Determine the [x, y] coordinate at the center of the cell enclosing the given text.  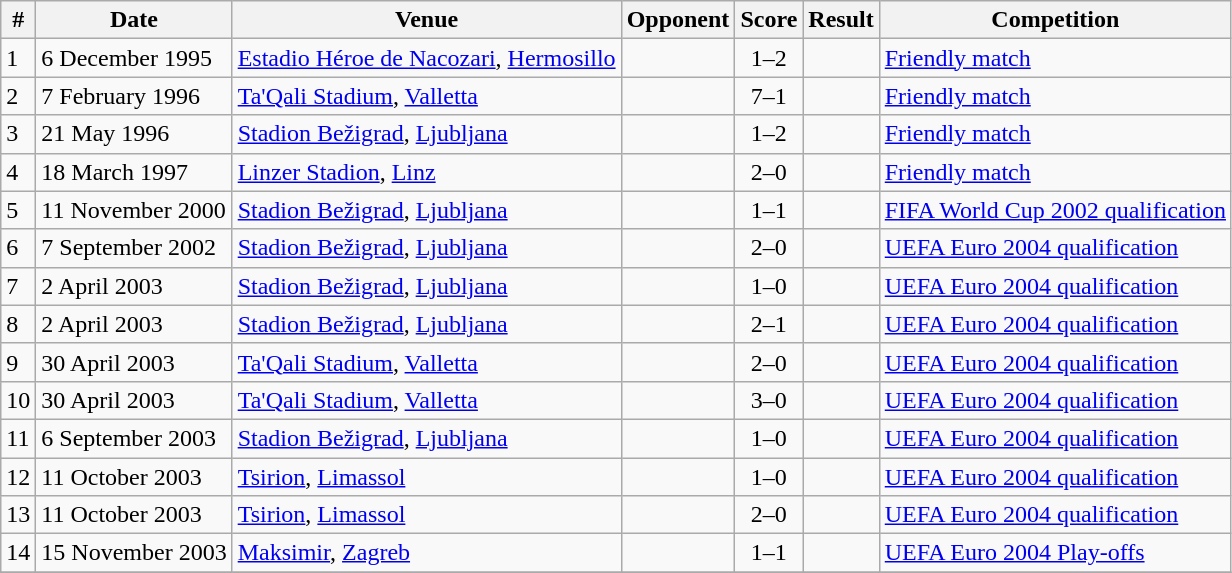
7 [18, 286]
7 September 2002 [134, 248]
3–0 [769, 400]
UEFA Euro 2004 Play-offs [1055, 553]
1 [18, 58]
Estadio Héroe de Nacozari, Hermosillo [426, 58]
FIFA World Cup 2002 qualification [1055, 210]
7–1 [769, 96]
Opponent [678, 20]
15 November 2003 [134, 553]
6 December 1995 [134, 58]
4 [18, 172]
5 [18, 210]
11 [18, 438]
Score [769, 20]
13 [18, 515]
Competition [1055, 20]
Maksimir, Zagreb [426, 553]
# [18, 20]
11 November 2000 [134, 210]
12 [18, 477]
18 March 1997 [134, 172]
14 [18, 553]
9 [18, 362]
Date [134, 20]
6 [18, 248]
Result [841, 20]
6 September 2003 [134, 438]
21 May 1996 [134, 134]
Linzer Stadion, Linz [426, 172]
2 [18, 96]
8 [18, 324]
2–1 [769, 324]
3 [18, 134]
7 February 1996 [134, 96]
Venue [426, 20]
10 [18, 400]
